Capture the cell that displays the provided text and extract its (X, Y) central coordinate. 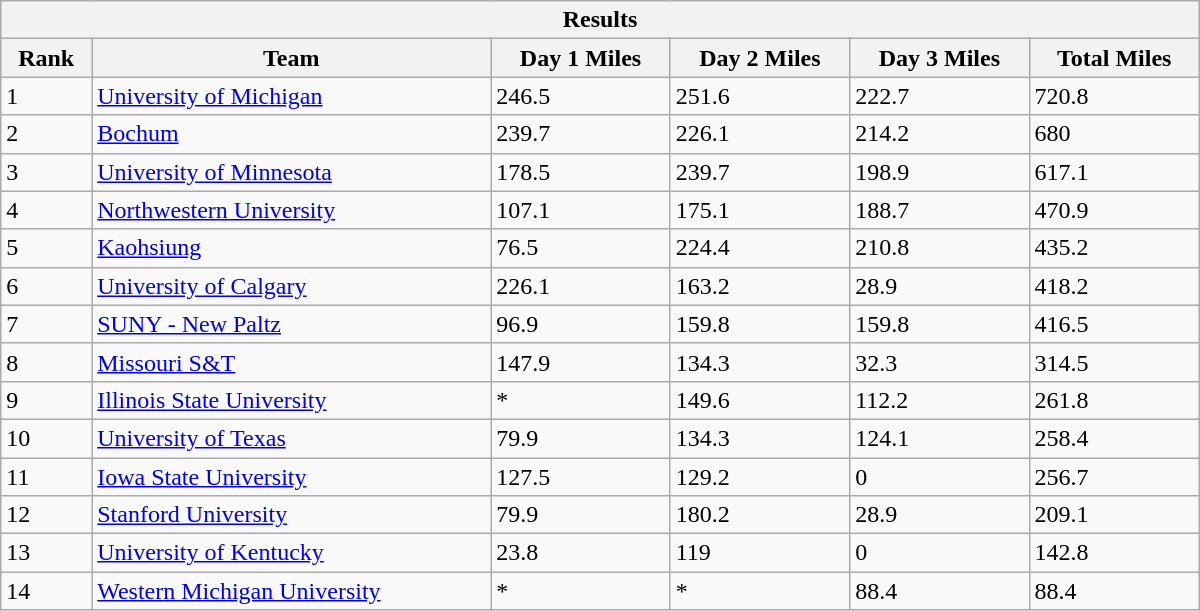
224.4 (760, 248)
Illinois State University (292, 400)
Western Michigan University (292, 591)
32.3 (940, 362)
96.9 (580, 324)
Kaohsiung (292, 248)
418.2 (1114, 286)
University of Kentucky (292, 553)
209.1 (1114, 515)
Bochum (292, 134)
Results (600, 20)
University of Texas (292, 438)
9 (46, 400)
12 (46, 515)
23.8 (580, 553)
University of Minnesota (292, 172)
Missouri S&T (292, 362)
142.8 (1114, 553)
2 (46, 134)
14 (46, 591)
Team (292, 58)
119 (760, 553)
10 (46, 438)
3 (46, 172)
Day 3 Miles (940, 58)
4 (46, 210)
Rank (46, 58)
246.5 (580, 96)
180.2 (760, 515)
188.7 (940, 210)
107.1 (580, 210)
112.2 (940, 400)
8 (46, 362)
435.2 (1114, 248)
Stanford University (292, 515)
617.1 (1114, 172)
178.5 (580, 172)
Northwestern University (292, 210)
680 (1114, 134)
76.5 (580, 248)
214.2 (940, 134)
314.5 (1114, 362)
7 (46, 324)
149.6 (760, 400)
University of Calgary (292, 286)
Day 2 Miles (760, 58)
Day 1 Miles (580, 58)
251.6 (760, 96)
416.5 (1114, 324)
SUNY - New Paltz (292, 324)
222.7 (940, 96)
470.9 (1114, 210)
256.7 (1114, 477)
Iowa State University (292, 477)
6 (46, 286)
129.2 (760, 477)
210.8 (940, 248)
258.4 (1114, 438)
124.1 (940, 438)
5 (46, 248)
175.1 (760, 210)
Total Miles (1114, 58)
147.9 (580, 362)
261.8 (1114, 400)
University of Michigan (292, 96)
11 (46, 477)
198.9 (940, 172)
163.2 (760, 286)
1 (46, 96)
720.8 (1114, 96)
13 (46, 553)
127.5 (580, 477)
